Return the [x, y] coordinate for the center point of the cell that contains the specified text.  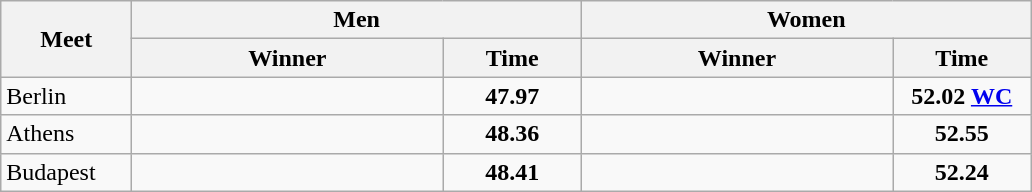
Men [357, 20]
Berlin [66, 96]
48.36 [512, 134]
Meet [66, 39]
52.24 [962, 172]
Athens [66, 134]
Budapest [66, 172]
52.55 [962, 134]
47.97 [512, 96]
48.41 [512, 172]
52.02 WC [962, 96]
Women [806, 20]
